Provide the [X, Y] coordinate of the cell's center where the given text is located.  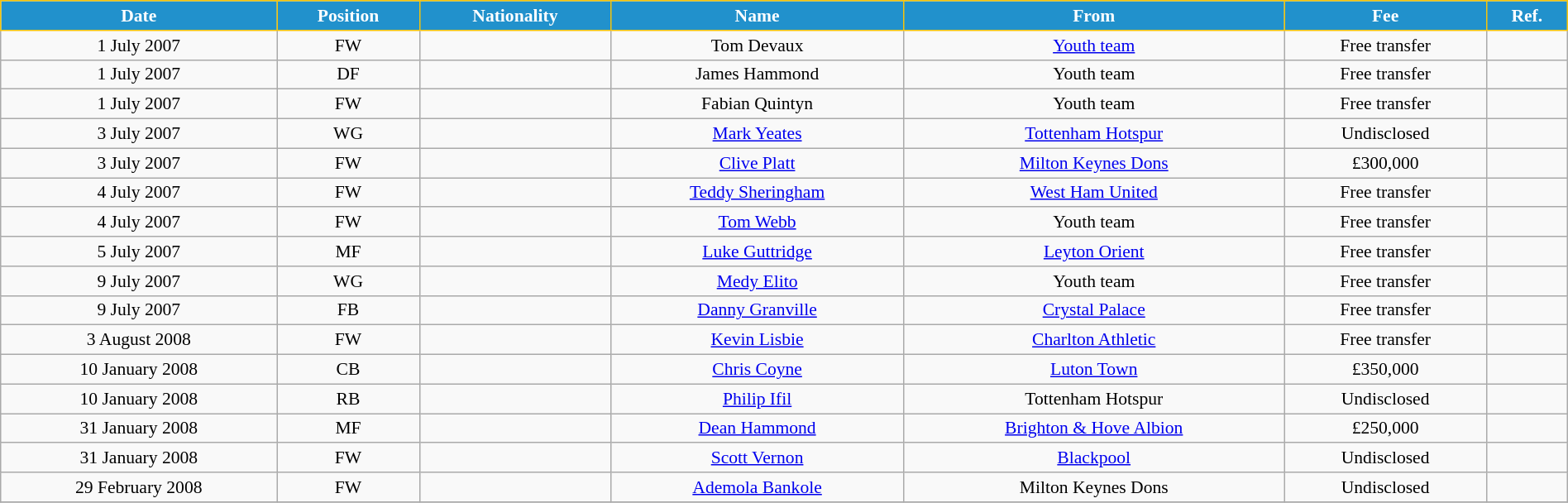
Leyton Orient [1094, 251]
Dean Hammond [757, 429]
Scott Vernon [757, 458]
Medy Elito [757, 281]
Chris Coyne [757, 370]
Nationality [514, 16]
£350,000 [1386, 370]
Position [348, 16]
Danny Granville [757, 310]
Date [139, 16]
Clive Platt [757, 163]
£300,000 [1386, 163]
James Hammond [757, 74]
Crystal Palace [1094, 310]
Ref. [1527, 16]
Kevin Lisbie [757, 340]
DF [348, 74]
Luke Guttridge [757, 251]
From [1094, 16]
Teddy Sheringham [757, 193]
Philip Ifil [757, 399]
RB [348, 399]
Name [757, 16]
Brighton & Hove Albion [1094, 429]
Fee [1386, 16]
3 August 2008 [139, 340]
Tom Webb [757, 223]
Tom Devaux [757, 46]
Luton Town [1094, 370]
Fabian Quintyn [757, 104]
£250,000 [1386, 429]
CB [348, 370]
5 July 2007 [139, 251]
Charlton Athletic [1094, 340]
Ademola Bankole [757, 487]
Blackpool [1094, 458]
29 February 2008 [139, 487]
West Ham United [1094, 193]
Mark Yeates [757, 134]
FB [348, 310]
